Extract the [x, y] coordinate from the center of the cell holding the provided text.  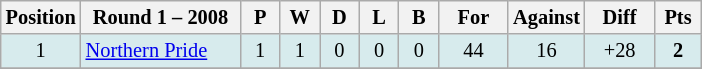
Against [546, 17]
Pts [678, 17]
16 [546, 51]
Round 1 – 2008 [161, 17]
W [300, 17]
D [340, 17]
L [379, 17]
Diff [620, 17]
Northern Pride [161, 51]
Position [41, 17]
+28 [620, 51]
2 [678, 51]
P [260, 17]
For [474, 17]
B [419, 17]
44 [474, 51]
